Return the [X, Y] coordinate for the center point of the cell that contains the specified text.  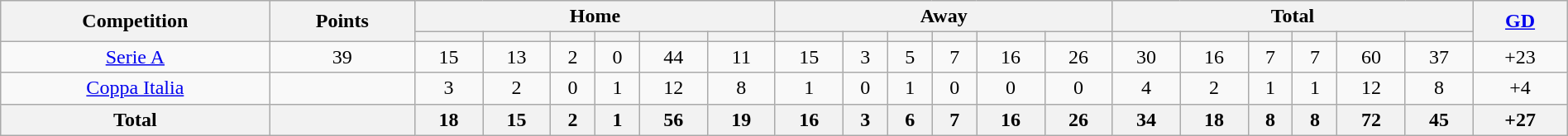
11 [741, 57]
45 [1439, 120]
Serie A [136, 57]
GD [1520, 21]
72 [1371, 120]
37 [1439, 57]
Home [595, 16]
56 [673, 120]
34 [1146, 120]
5 [910, 57]
Points [342, 21]
44 [673, 57]
Competition [136, 21]
Away [944, 16]
+4 [1520, 88]
60 [1371, 57]
39 [342, 57]
Coppa Italia [136, 88]
+23 [1520, 57]
+27 [1520, 120]
30 [1146, 57]
19 [741, 120]
6 [910, 120]
4 [1146, 88]
13 [517, 57]
